Provide the (x, y) coordinate of the cell's center where the given text is located.  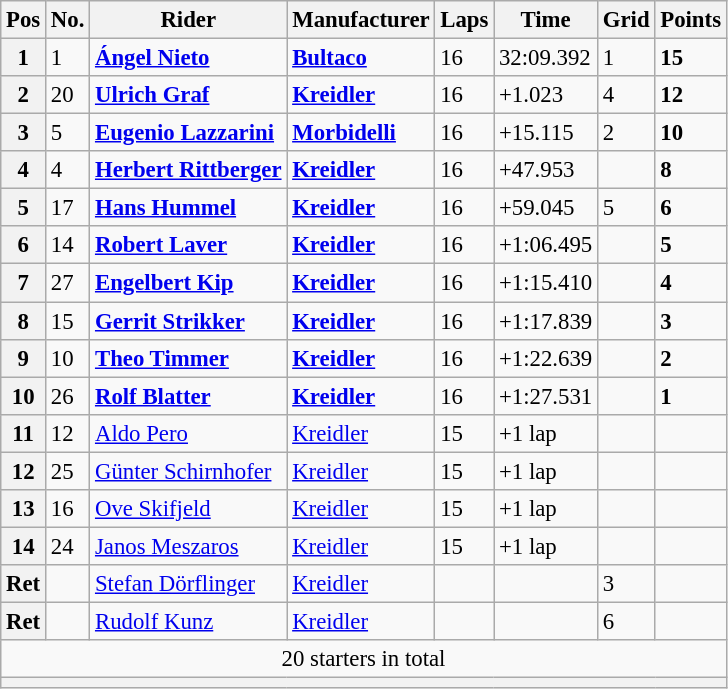
Bultaco (361, 58)
+1:22.639 (546, 358)
+1:27.531 (546, 396)
24 (68, 546)
Manufacturer (361, 20)
+1:15.410 (546, 283)
Ove Skifjeld (188, 509)
+1:17.839 (546, 321)
32:09.392 (546, 58)
Laps (464, 20)
Robert Laver (188, 245)
Pos (24, 20)
27 (68, 283)
Theo Timmer (188, 358)
13 (24, 509)
+59.045 (546, 208)
Grid (626, 20)
Time (546, 20)
+1:06.495 (546, 245)
7 (24, 283)
Gerrit Strikker (188, 321)
Günter Schirnhofer (188, 471)
20 (68, 95)
Eugenio Lazzarini (188, 133)
+1.023 (546, 95)
26 (68, 396)
Engelbert Kip (188, 283)
Stefan Dörflinger (188, 584)
Aldo Pero (188, 433)
Rider (188, 20)
Rudolf Kunz (188, 621)
Points (690, 20)
Ulrich Graf (188, 95)
20 starters in total (364, 659)
9 (24, 358)
Hans Hummel (188, 208)
17 (68, 208)
Rolf Blatter (188, 396)
11 (24, 433)
Herbert Rittberger (188, 170)
25 (68, 471)
+47.953 (546, 170)
Morbidelli (361, 133)
+15.115 (546, 133)
Ángel Nieto (188, 58)
No. (68, 20)
Janos Meszaros (188, 546)
